Extract the (X, Y) coordinate from the center of the cell holding the provided text.  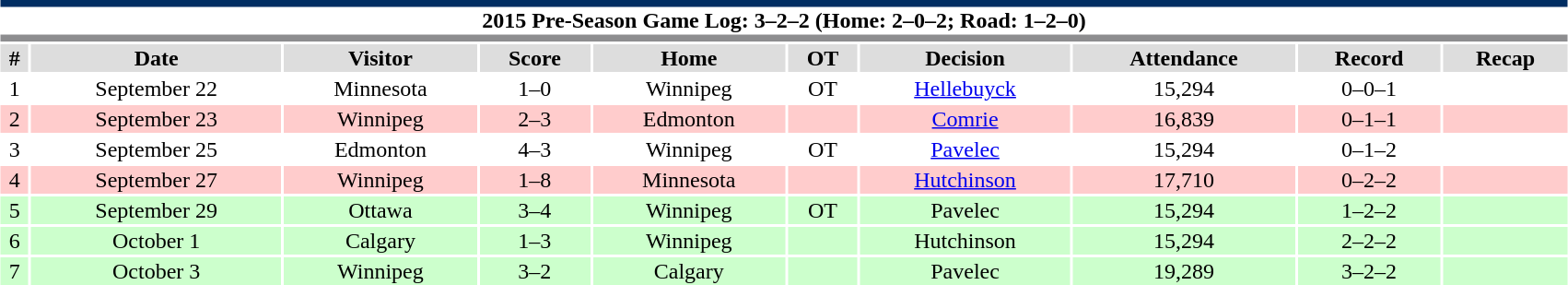
September 22 (157, 89)
Date (157, 58)
3 (15, 149)
0–2–2 (1369, 180)
19,289 (1183, 271)
2–2–2 (1369, 241)
September 25 (157, 149)
3–2–2 (1369, 271)
September 27 (157, 180)
Decision (965, 58)
Recap (1505, 58)
Ottawa (380, 210)
1–0 (534, 89)
1 (15, 89)
3–4 (534, 210)
4 (15, 180)
Home (689, 58)
2 (15, 119)
7 (15, 271)
5 (15, 210)
Attendance (1183, 58)
Comrie (965, 119)
2–3 (534, 119)
1–3 (534, 241)
Record (1369, 58)
4–3 (534, 149)
16,839 (1183, 119)
6 (15, 241)
1–2–2 (1369, 210)
Score (534, 58)
3–2 (534, 271)
Visitor (380, 58)
# (15, 58)
October 3 (157, 271)
September 23 (157, 119)
1–8 (534, 180)
0–0–1 (1369, 89)
0–1–1 (1369, 119)
17,710 (1183, 180)
2015 Pre-Season Game Log: 3–2–2 (Home: 2–0–2; Road: 1–2–0) (784, 20)
October 1 (157, 241)
0–1–2 (1369, 149)
Hellebuyck (965, 89)
September 29 (157, 210)
